Pinpoint the cell where the given text exists, returning its (x, y) midpoint coordinate. 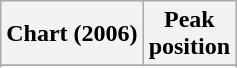
Chart (2006) (72, 34)
Peak position (189, 34)
